Provide the (x, y) coordinate of the cell's center where the given text is located.  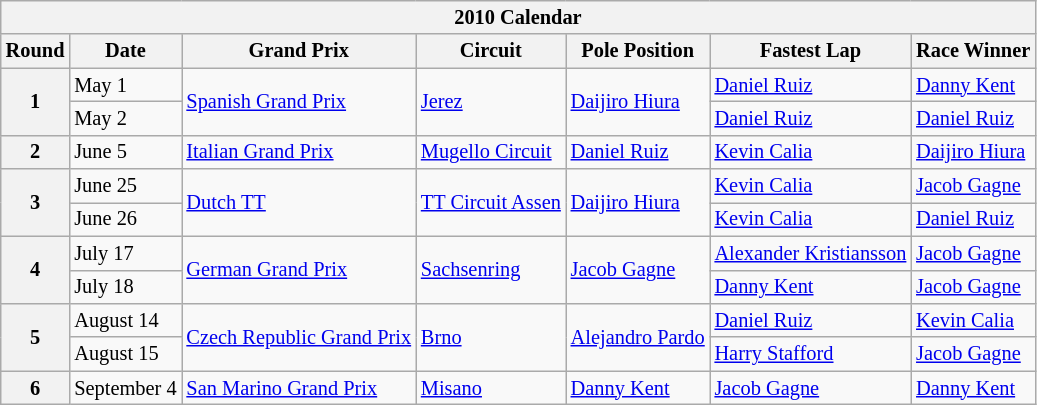
2 (36, 152)
Brno (491, 336)
May 2 (125, 118)
German Grand Prix (299, 270)
August 15 (125, 354)
3 (36, 202)
5 (36, 336)
Italian Grand Prix (299, 152)
July 17 (125, 253)
1 (36, 102)
Fastest Lap (811, 51)
2010 Calendar (518, 17)
Czech Republic Grand Prix (299, 336)
Harry Stafford (811, 354)
Misano (491, 388)
6 (36, 388)
San Marino Grand Prix (299, 388)
Race Winner (973, 51)
Jerez (491, 102)
May 1 (125, 85)
June 26 (125, 219)
Spanish Grand Prix (299, 102)
Circuit (491, 51)
Alexander Kristiansson (811, 253)
4 (36, 270)
June 5 (125, 152)
TT Circuit Assen (491, 202)
August 14 (125, 320)
Grand Prix (299, 51)
Alejandro Pardo (638, 336)
September 4 (125, 388)
Round (36, 51)
June 25 (125, 186)
Mugello Circuit (491, 152)
Pole Position (638, 51)
Sachsenring (491, 270)
July 18 (125, 287)
Dutch TT (299, 202)
Date (125, 51)
